Find where the given text appears and provide that cell's center as [x, y] coordinate. 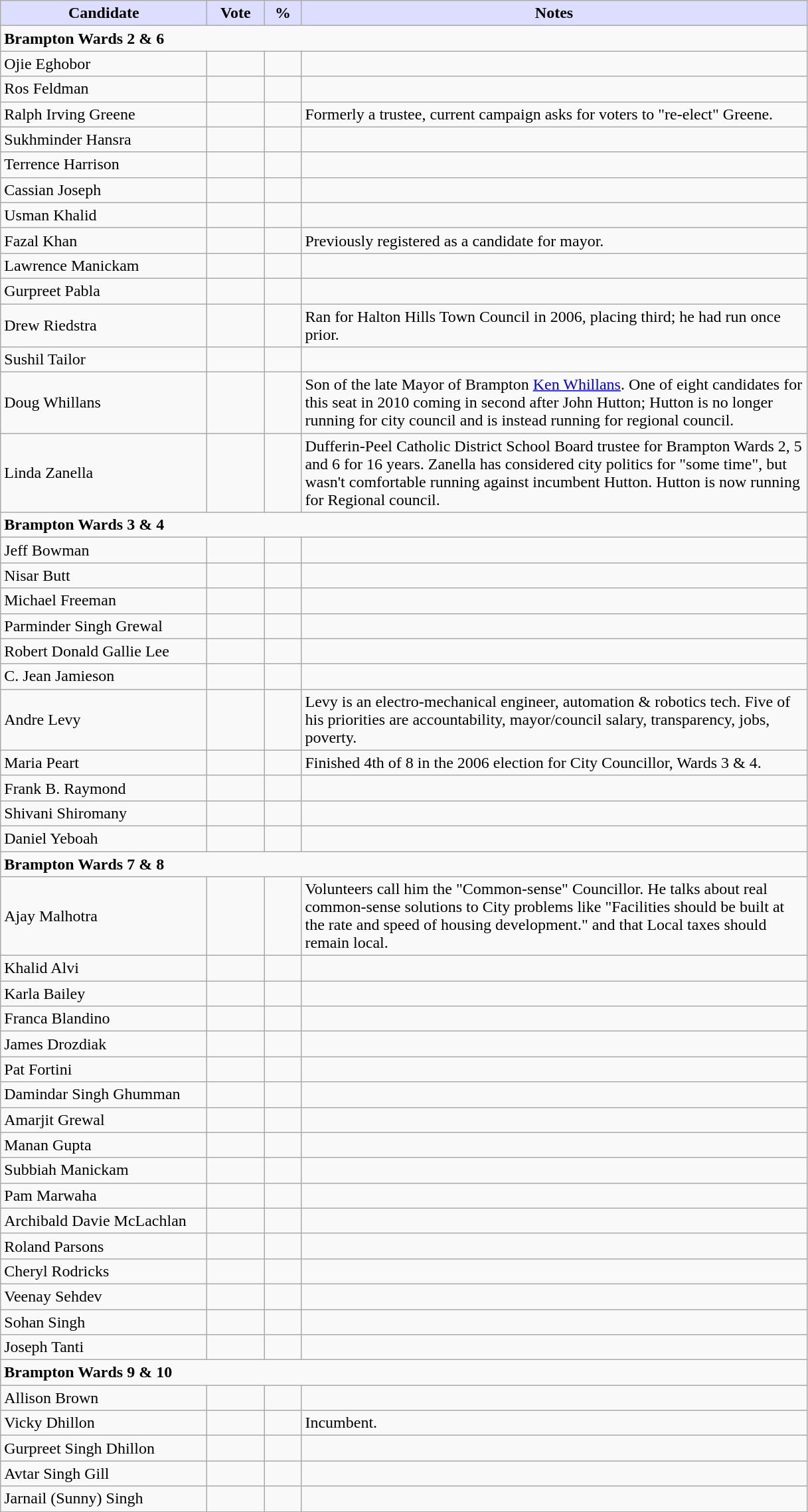
Jeff Bowman [104, 550]
Finished 4th of 8 in the 2006 election for City Councillor, Wards 3 & 4. [554, 763]
Damindar Singh Ghumman [104, 1095]
Roland Parsons [104, 1246]
Jarnail (Sunny) Singh [104, 1499]
James Drozdiak [104, 1044]
Terrence Harrison [104, 165]
% [283, 13]
Pat Fortini [104, 1069]
Vote [236, 13]
Brampton Wards 3 & 4 [404, 525]
Ojie Eghobor [104, 64]
Subbiah Manickam [104, 1170]
Lawrence Manickam [104, 265]
Ran for Halton Hills Town Council in 2006, placing third; he had run once prior. [554, 325]
C. Jean Jamieson [104, 676]
Michael Freeman [104, 601]
Formerly a trustee, current campaign asks for voters to "re-elect" Greene. [554, 114]
Franca Blandino [104, 1019]
Avtar Singh Gill [104, 1474]
Vicky Dhillon [104, 1423]
Karla Bailey [104, 994]
Nisar Butt [104, 575]
Fazal Khan [104, 240]
Linda Zanella [104, 473]
Khalid Alvi [104, 968]
Brampton Wards 9 & 10 [404, 1373]
Ros Feldman [104, 89]
Gurpreet Pabla [104, 291]
Daniel Yeboah [104, 838]
Amarjit Grewal [104, 1120]
Shivani Shiromany [104, 813]
Robert Donald Gallie Lee [104, 651]
Frank B. Raymond [104, 788]
Brampton Wards 7 & 8 [404, 864]
Sohan Singh [104, 1322]
Cassian Joseph [104, 190]
Maria Peart [104, 763]
Allison Brown [104, 1398]
Doug Whillans [104, 403]
Veenay Sehdev [104, 1296]
Candidate [104, 13]
Manan Gupta [104, 1145]
Ralph Irving Greene [104, 114]
Drew Riedstra [104, 325]
Joseph Tanti [104, 1347]
Sukhminder Hansra [104, 139]
Sushil Tailor [104, 360]
Cheryl Rodricks [104, 1271]
Incumbent. [554, 1423]
Parminder Singh Grewal [104, 626]
Gurpreet Singh Dhillon [104, 1448]
Usman Khalid [104, 215]
Pam Marwaha [104, 1195]
Andre Levy [104, 719]
Previously registered as a candidate for mayor. [554, 240]
Notes [554, 13]
Brampton Wards 2 & 6 [404, 38]
Archibald Davie McLachlan [104, 1221]
Ajay Malhotra [104, 916]
